For the text-containing cell, return its midpoint in [X, Y] coordinate format. 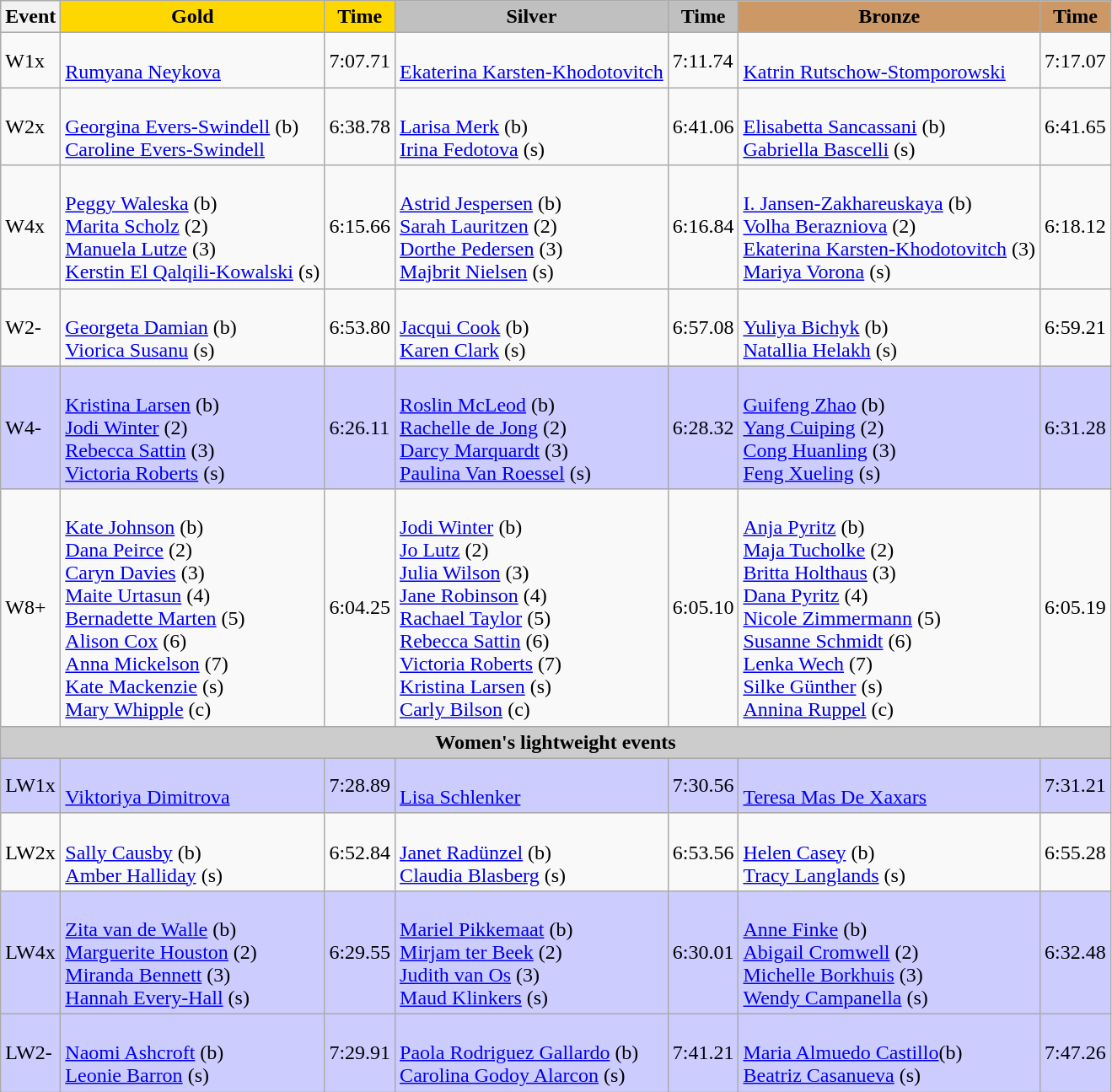
Maria Almuedo Castillo(b)Beatriz Casanueva (s) [889, 1052]
Ekaterina Karsten-Khodotovitch [532, 61]
Peggy Waleska (b)Marita Scholz (2)Manuela Lutze (3)Kerstin El Qalqili-Kowalski (s) [192, 227]
Silver [532, 17]
LW1x [30, 786]
Naomi Ashcroft (b)Leonie Barron (s) [192, 1052]
7:28.89 [360, 786]
7:30.56 [703, 786]
W1x [30, 61]
6:32.48 [1076, 952]
Helen Casey (b)Tracy Langlands (s) [889, 852]
6:41.06 [703, 126]
6:18.12 [1076, 227]
Event [30, 17]
Katrin Rutschow-Stomporowski [889, 61]
Janet Radünzel (b)Claudia Blasberg (s) [532, 852]
Zita van de Walle (b)Marguerite Houston (2)Miranda Bennett (3)Hannah Every-Hall (s) [192, 952]
7:29.91 [360, 1052]
Anne Finke (b)Abigail Cromwell (2)Michelle Borkhuis (3)Wendy Campanella (s) [889, 952]
6:41.65 [1076, 126]
Georgeta Damian (b)Viorica Susanu (s) [192, 327]
7:31.21 [1076, 786]
Sally Causby (b)Amber Halliday (s) [192, 852]
W2- [30, 327]
Paola Rodriguez Gallardo (b)Carolina Godoy Alarcon (s) [532, 1052]
Lisa Schlenker [532, 786]
Viktoriya Dimitrova [192, 786]
6:53.80 [360, 327]
7:41.21 [703, 1052]
W8+ [30, 607]
W4- [30, 428]
6:28.32 [703, 428]
6:15.66 [360, 227]
W4x [30, 227]
Mariel Pikkemaat (b)Mirjam ter Beek (2)Judith van Os (3)Maud Klinkers (s) [532, 952]
LW2- [30, 1052]
6:38.78 [360, 126]
7:07.71 [360, 61]
W2x [30, 126]
Women's lightweight events [556, 742]
6:59.21 [1076, 327]
6:57.08 [703, 327]
7:11.74 [703, 61]
6:05.19 [1076, 607]
Georgina Evers-Swindell (b)Caroline Evers-Swindell [192, 126]
6:05.10 [703, 607]
6:29.55 [360, 952]
6:55.28 [1076, 852]
Kristina Larsen (b)Jodi Winter (2)Rebecca Sattin (3)Victoria Roberts (s) [192, 428]
Bronze [889, 17]
6:16.84 [703, 227]
LW4x [30, 952]
LW2x [30, 852]
6:52.84 [360, 852]
Larisa Merk (b)Irina Fedotova (s) [532, 126]
Yuliya Bichyk (b)Natallia Helakh (s) [889, 327]
Roslin McLeod (b)Rachelle de Jong (2)Darcy Marquardt (3)Paulina Van Roessel (s) [532, 428]
Rumyana Neykova [192, 61]
6:31.28 [1076, 428]
Teresa Mas De Xaxars [889, 786]
Gold [192, 17]
6:53.56 [703, 852]
Guifeng Zhao (b)Yang Cuiping (2)Cong Huanling (3)Feng Xueling (s) [889, 428]
Jacqui Cook (b)Karen Clark (s) [532, 327]
6:04.25 [360, 607]
Elisabetta Sancassani (b)Gabriella Bascelli (s) [889, 126]
7:47.26 [1076, 1052]
I. Jansen-Zakhareuskaya (b)Volha Berazniova (2)Ekaterina Karsten-Khodotovitch (3)Mariya Vorona (s) [889, 227]
7:17.07 [1076, 61]
Astrid Jespersen (b)Sarah Lauritzen (2)Dorthe Pedersen (3)Majbrit Nielsen (s) [532, 227]
6:30.01 [703, 952]
6:26.11 [360, 428]
